Identify which cell holds the provided text, then report its (X, Y) central coordinate. 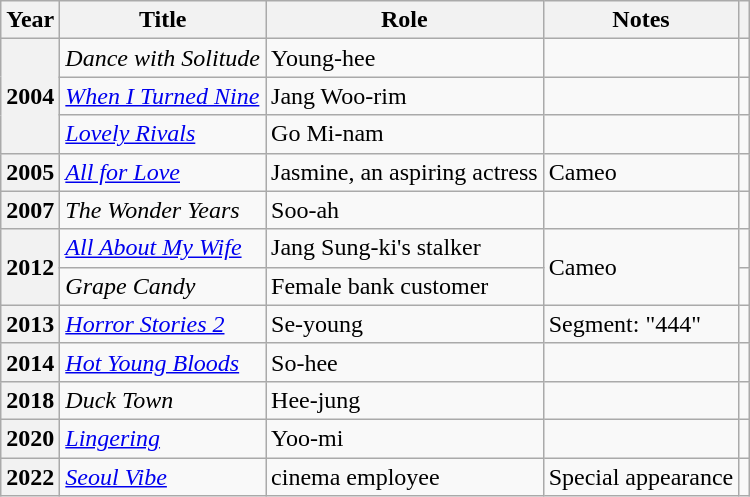
Segment: "444" (641, 324)
Soo-ah (405, 210)
Yoo-mi (405, 438)
Duck Town (163, 400)
Young-hee (405, 58)
Title (163, 20)
Seoul Vibe (163, 477)
All About My Wife (163, 248)
Notes (641, 20)
Se-young (405, 324)
Dance with Solitude (163, 58)
Hot Young Bloods (163, 362)
2012 (30, 267)
All for Love (163, 172)
2004 (30, 96)
2007 (30, 210)
Lovely Rivals (163, 134)
Lingering (163, 438)
Jasmine, an aspiring actress (405, 172)
2018 (30, 400)
Go Mi-nam (405, 134)
2020 (30, 438)
Jang Woo-rim (405, 96)
Special appearance (641, 477)
2014 (30, 362)
So-hee (405, 362)
Year (30, 20)
2005 (30, 172)
cinema employee (405, 477)
Hee-jung (405, 400)
The Wonder Years (163, 210)
Grape Candy (163, 286)
Female bank customer (405, 286)
Jang Sung-ki's stalker (405, 248)
When I Turned Nine (163, 96)
2013 (30, 324)
2022 (30, 477)
Horror Stories 2 (163, 324)
Role (405, 20)
